From the cell containing the given text, extract its center point as [X, Y] coordinate. 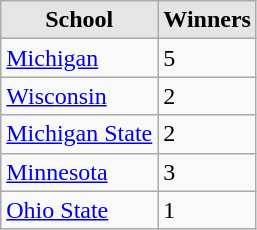
1 [208, 210]
School [80, 20]
Minnesota [80, 172]
Wisconsin [80, 96]
Michigan [80, 58]
5 [208, 58]
Winners [208, 20]
Michigan State [80, 134]
Ohio State [80, 210]
3 [208, 172]
